Pinpoint the cell where the given text exists, returning its [x, y] midpoint coordinate. 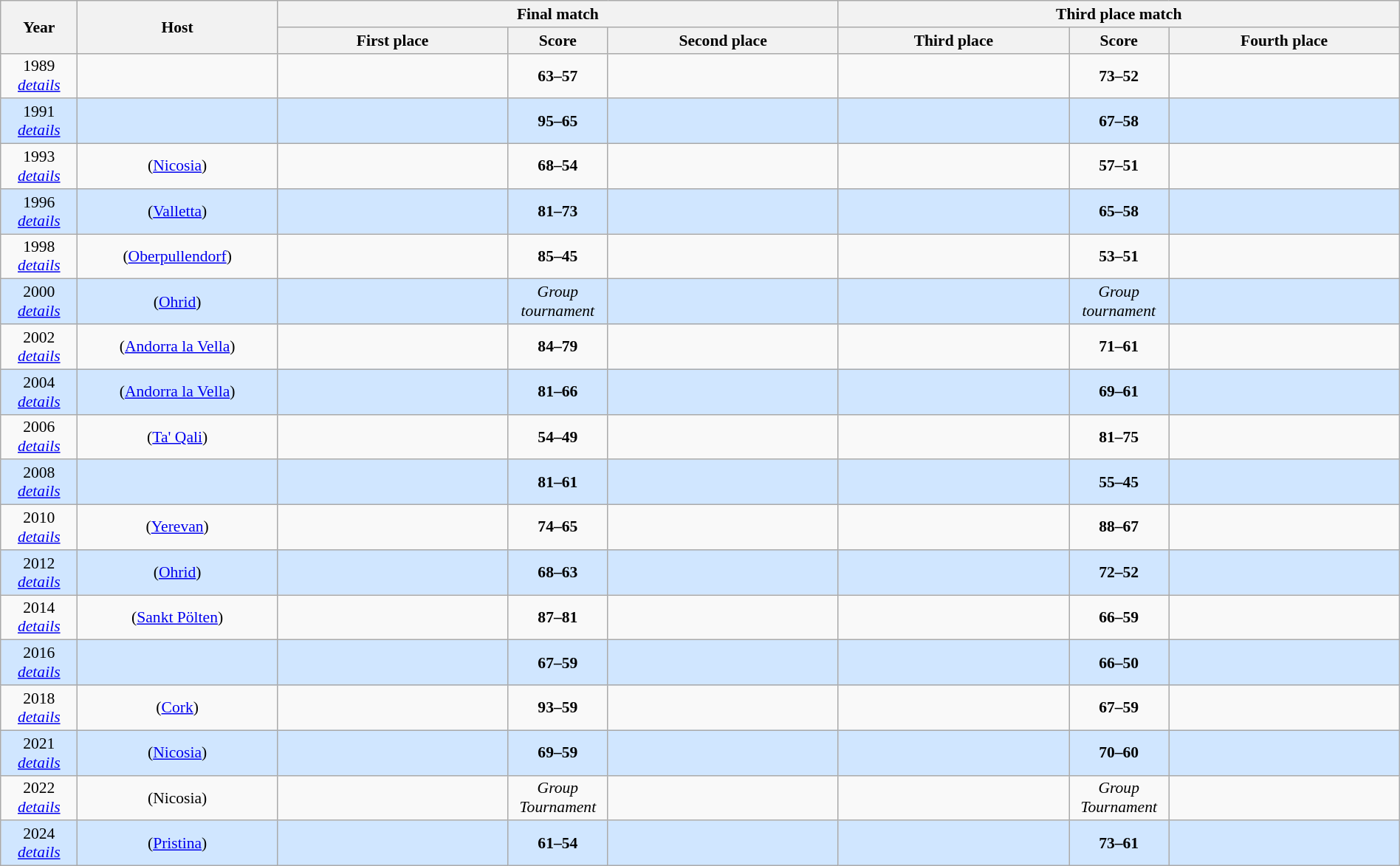
2016details [39, 663]
57–51 [1119, 167]
61–54 [558, 843]
(Oberpullendorf) [177, 257]
95–65 [558, 121]
67–58 [1119, 121]
66–50 [1119, 663]
2010details [39, 527]
69–59 [558, 753]
1998details [39, 257]
93–59 [558, 707]
Third place [953, 41]
72–52 [1119, 573]
(Valletta) [177, 211]
68–63 [558, 573]
2014details [39, 617]
68–54 [558, 167]
2000details [39, 301]
81–75 [1119, 437]
70–60 [1119, 753]
87–81 [558, 617]
2021details [39, 753]
1993details [39, 167]
69–61 [1119, 391]
Host [177, 27]
Year [39, 27]
(Yerevan) [177, 527]
81–73 [558, 211]
65–58 [1119, 211]
Final match [557, 14]
Fourth place [1284, 41]
(Pristina) [177, 843]
73–61 [1119, 843]
First place [392, 41]
2002details [39, 347]
2012details [39, 573]
Second place [723, 41]
2006details [39, 437]
2004details [39, 391]
66–59 [1119, 617]
2018details [39, 707]
1991details [39, 121]
84–79 [558, 347]
(Ta' Qali) [177, 437]
71–61 [1119, 347]
88–67 [1119, 527]
Third place match [1119, 14]
85–45 [558, 257]
1996details [39, 211]
55–45 [1119, 483]
63–57 [558, 75]
81–66 [558, 391]
(Sankt Pölten) [177, 617]
74–65 [558, 527]
(Cork) [177, 707]
54–49 [558, 437]
2024details [39, 843]
53–51 [1119, 257]
2008details [39, 483]
81–61 [558, 483]
2022details [39, 797]
73–52 [1119, 75]
1989details [39, 75]
